Search for the cell housing the specified text and yield its [X, Y] center coordinate. 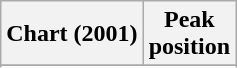
Chart (2001) [72, 34]
Peak position [189, 34]
